Capture the cell that displays the provided text and extract its [X, Y] central coordinate. 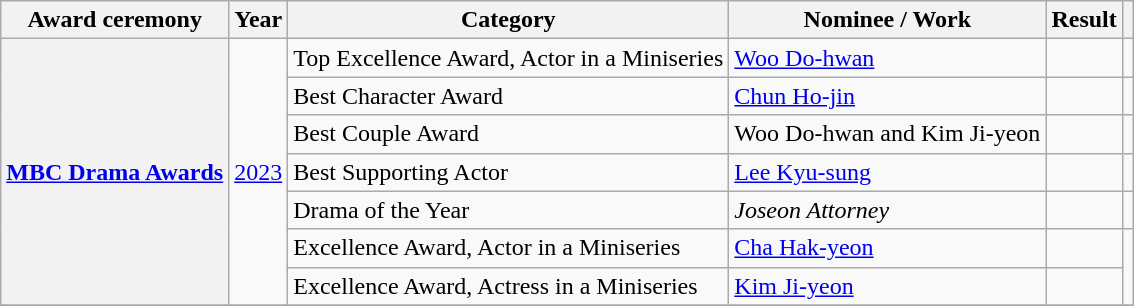
Woo Do-hwan [888, 58]
2023 [258, 172]
Joseon Attorney [888, 210]
Year [258, 20]
Kim Ji-yeon [888, 286]
Lee Kyu-sung [888, 172]
Best Couple Award [508, 134]
Result [1084, 20]
Excellence Award, Actress in a Miniseries [508, 286]
Woo Do-hwan and Kim Ji-yeon [888, 134]
Nominee / Work [888, 20]
Excellence Award, Actor in a Miniseries [508, 248]
Drama of the Year [508, 210]
Best Character Award [508, 96]
Best Supporting Actor [508, 172]
Category [508, 20]
Award ceremony [115, 20]
Cha Hak-yeon [888, 248]
Chun Ho-jin [888, 96]
MBC Drama Awards [115, 172]
Top Excellence Award, Actor in a Miniseries [508, 58]
